Extract the [x, y] coordinate from the center of the cell holding the provided text.  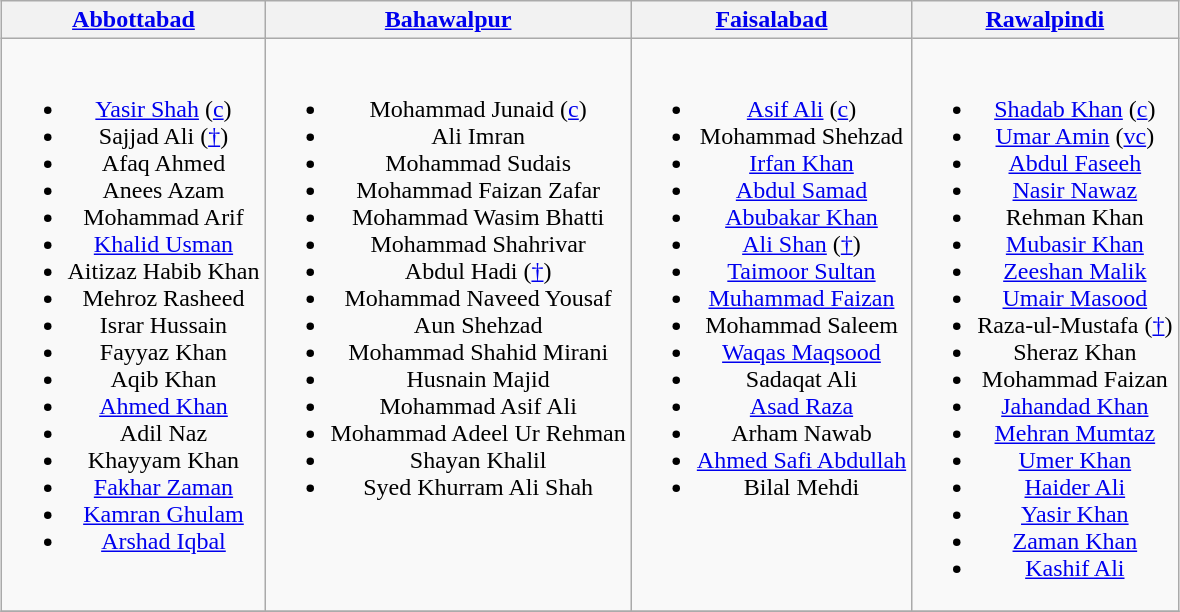
Bahawalpur [448, 20]
Rawalpindi [1045, 20]
Faisalabad [771, 20]
Abbottabad [134, 20]
